From the cell containing the given text, extract its center point as (x, y) coordinate. 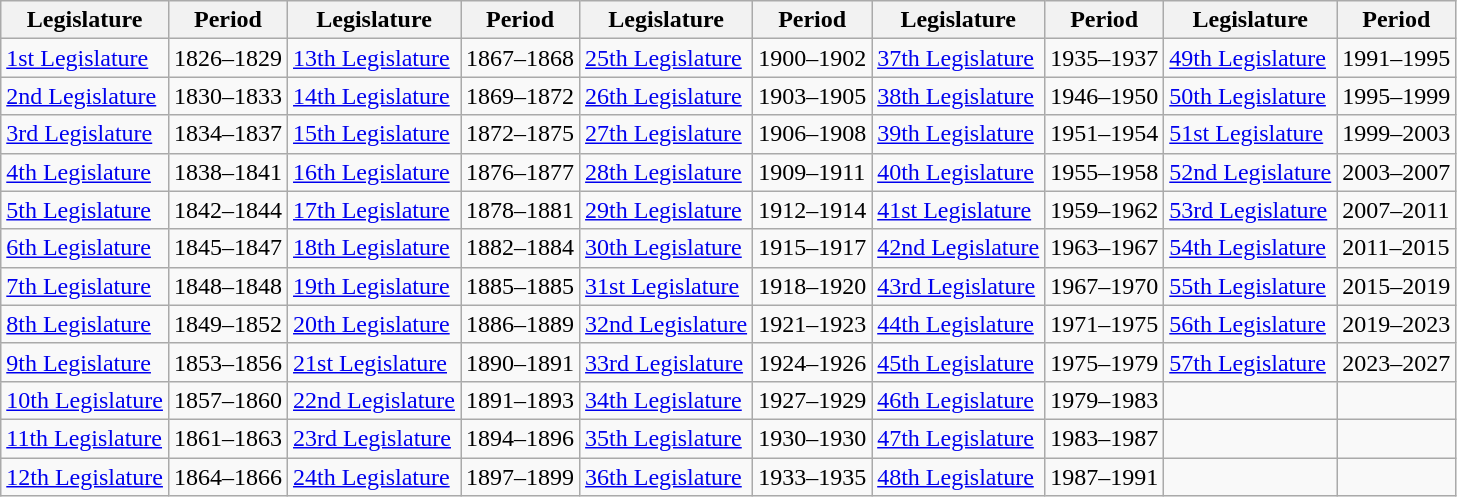
3rd Legislature (85, 134)
1861–1863 (228, 438)
1918–1920 (812, 286)
1975–1979 (1104, 362)
1857–1860 (228, 400)
14th Legislature (374, 96)
36th Legislature (666, 477)
1st Legislature (85, 58)
1864–1866 (228, 477)
31st Legislature (666, 286)
2015–2019 (1396, 286)
52nd Legislature (1250, 172)
11th Legislature (85, 438)
46th Legislature (958, 400)
18th Legislature (374, 248)
47th Legislature (958, 438)
44th Legislature (958, 324)
1927–1929 (812, 400)
32nd Legislature (666, 324)
1826–1829 (228, 58)
1853–1856 (228, 362)
1882–1884 (520, 248)
40th Legislature (958, 172)
33rd Legislature (666, 362)
17th Legislature (374, 210)
45th Legislature (958, 362)
2023–2027 (1396, 362)
2nd Legislature (85, 96)
13th Legislature (374, 58)
5th Legislature (85, 210)
1963–1967 (1104, 248)
2003–2007 (1396, 172)
1869–1872 (520, 96)
1987–1991 (1104, 477)
1849–1852 (228, 324)
22nd Legislature (374, 400)
1845–1847 (228, 248)
1894–1896 (520, 438)
50th Legislature (1250, 96)
25th Legislature (666, 58)
37th Legislature (958, 58)
29th Legislature (666, 210)
1885–1885 (520, 286)
49th Legislature (1250, 58)
1983–1987 (1104, 438)
4th Legislature (85, 172)
48th Legislature (958, 477)
57th Legislature (1250, 362)
1886–1889 (520, 324)
1946–1950 (1104, 96)
1959–1962 (1104, 210)
1915–1917 (812, 248)
27th Legislature (666, 134)
1909–1911 (812, 172)
1951–1954 (1104, 134)
1897–1899 (520, 477)
1979–1983 (1104, 400)
1906–1908 (812, 134)
38th Legislature (958, 96)
1933–1935 (812, 477)
35th Legislature (666, 438)
1971–1975 (1104, 324)
2011–2015 (1396, 248)
26th Legislature (666, 96)
1891–1893 (520, 400)
42nd Legislature (958, 248)
12th Legislature (85, 477)
19th Legislature (374, 286)
1991–1995 (1396, 58)
1924–1926 (812, 362)
1834–1837 (228, 134)
1912–1914 (812, 210)
1935–1937 (1104, 58)
16th Legislature (374, 172)
1867–1868 (520, 58)
8th Legislature (85, 324)
1955–1958 (1104, 172)
2007–2011 (1396, 210)
34th Legislature (666, 400)
1921–1923 (812, 324)
1878–1881 (520, 210)
20th Legislature (374, 324)
54th Legislature (1250, 248)
9th Legislature (85, 362)
28th Legislature (666, 172)
24th Legislature (374, 477)
53rd Legislature (1250, 210)
1890–1891 (520, 362)
1930–1930 (812, 438)
6th Legislature (85, 248)
15th Legislature (374, 134)
23rd Legislature (374, 438)
1876–1877 (520, 172)
1900–1902 (812, 58)
2019–2023 (1396, 324)
43rd Legislature (958, 286)
7th Legislature (85, 286)
1999–2003 (1396, 134)
21st Legislature (374, 362)
1995–1999 (1396, 96)
10th Legislature (85, 400)
1872–1875 (520, 134)
39th Legislature (958, 134)
1967–1970 (1104, 286)
41st Legislature (958, 210)
1848–1848 (228, 286)
56th Legislature (1250, 324)
1830–1833 (228, 96)
30th Legislature (666, 248)
1838–1841 (228, 172)
55th Legislature (1250, 286)
1903–1905 (812, 96)
1842–1844 (228, 210)
51st Legislature (1250, 134)
